Scan for the cell matching the given text and deliver its [x, y] coordinate at center. 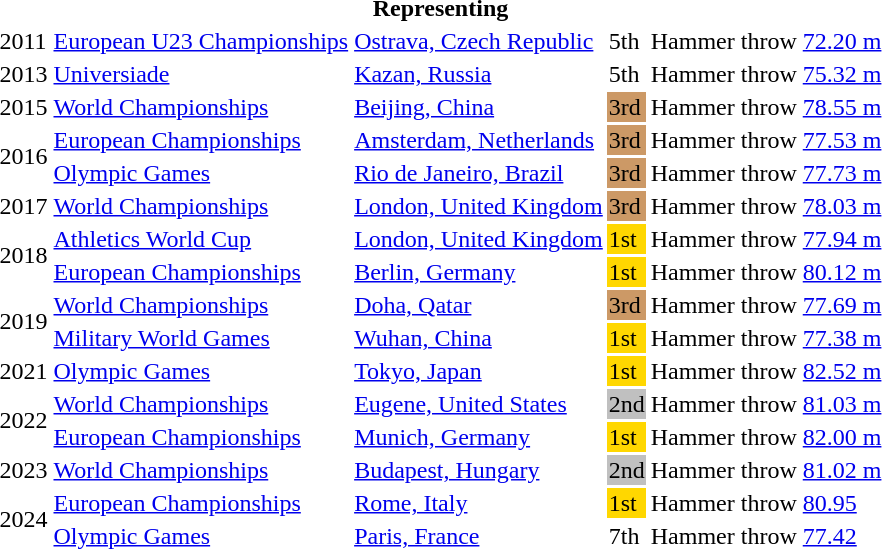
Munich, Germany [479, 437]
Military World Games [201, 338]
Rome, Italy [479, 503]
Doha, Qatar [479, 305]
Eugene, United States [479, 404]
European U23 Championships [201, 41]
Rio de Janeiro, Brazil [479, 173]
Tokyo, Japan [479, 371]
Kazan, Russia [479, 74]
Amsterdam, Netherlands [479, 140]
Budapest, Hungary [479, 470]
Ostrava, Czech Republic [479, 41]
Athletics World Cup [201, 239]
Beijing, China [479, 107]
Universiade [201, 74]
Wuhan, China [479, 338]
Berlin, Germany [479, 272]
